Locate the cell with the specified text and output its (x, y) center coordinate. 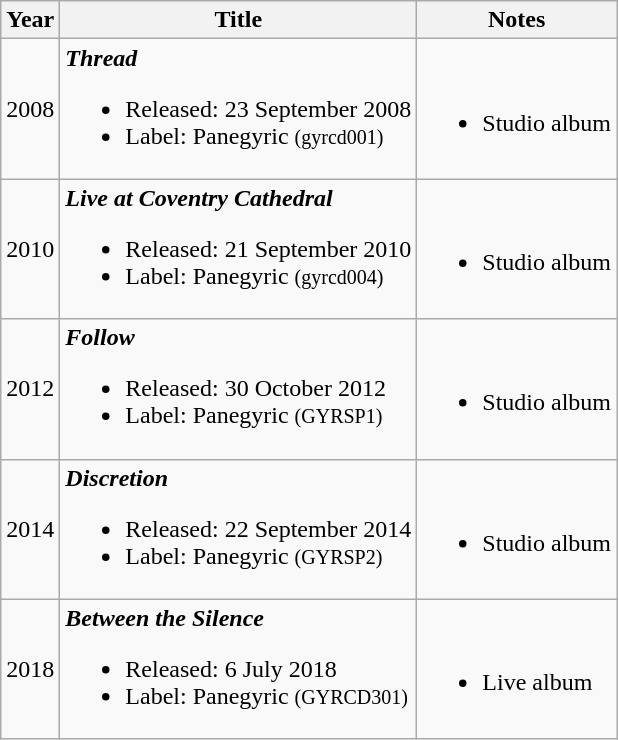
Between the SilenceReleased: 6 July 2018Label: Panegyric (GYRCD301) (238, 669)
2010 (30, 249)
ThreadReleased: 23 September 2008Label: Panegyric (gyrcd001) (238, 109)
Notes (517, 20)
FollowReleased: 30 October 2012Label: Panegyric (GYRSP1) (238, 389)
Year (30, 20)
DiscretionReleased: 22 September 2014Label: Panegyric (GYRSP2) (238, 529)
Live at Coventry CathedralReleased: 21 September 2010Label: Panegyric (gyrcd004) (238, 249)
2014 (30, 529)
2012 (30, 389)
Title (238, 20)
2008 (30, 109)
2018 (30, 669)
Live album (517, 669)
